Identify which cell holds the provided text, then report its (x, y) central coordinate. 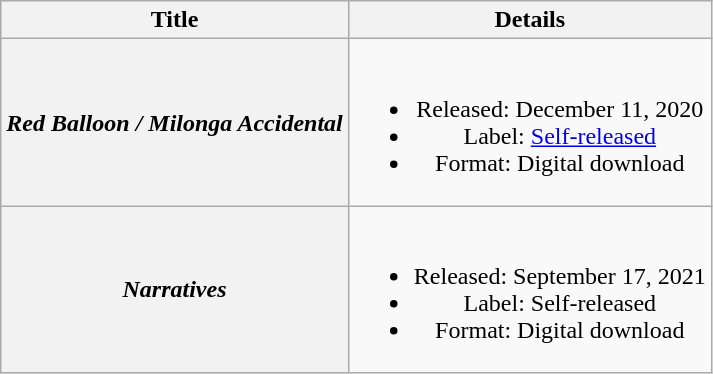
Title (175, 20)
Details (530, 20)
Narratives (175, 290)
Released: December 11, 2020Label: Self-releasedFormat: Digital download (530, 122)
Released: September 17, 2021Label: Self-releasedFormat: Digital download (530, 290)
Red Balloon / Milonga Accidental (175, 122)
